Return (X, Y) of the center of cell containing provided text 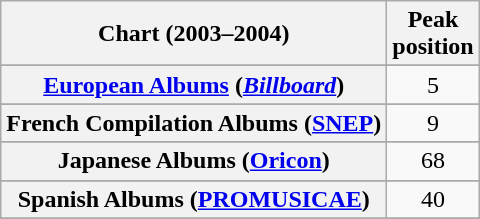
European Albums (Billboard) (194, 85)
9 (433, 123)
40 (433, 199)
5 (433, 85)
Spanish Albums (PROMUSICAE) (194, 199)
68 (433, 161)
French Compilation Albums (SNEP) (194, 123)
Chart (2003–2004) (194, 34)
Peakposition (433, 34)
Japanese Albums (Oricon) (194, 161)
